Output the [x, y] coordinate of the center of the cell containing the given text.  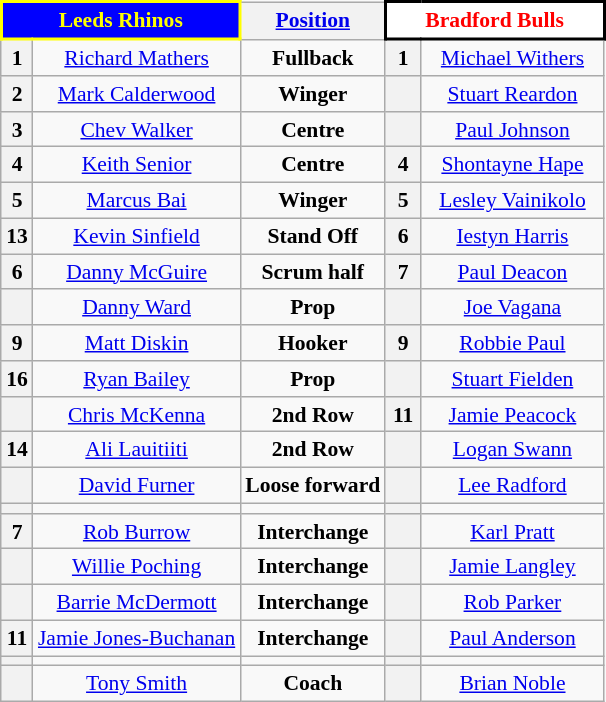
Scrum half [312, 272]
Coach [312, 684]
3 [17, 129]
Richard Mathers [136, 57]
Iestyn Harris [512, 236]
Paul Deacon [512, 272]
Jamie Langley [512, 567]
Shontayne Hape [512, 165]
Robbie Paul [512, 343]
Loose forward [312, 485]
David Furner [136, 485]
Bradford Bulls [494, 20]
Stand Off [312, 236]
Keith Senior [136, 165]
Joe Vagana [512, 307]
Marcus Bai [136, 200]
14 [17, 450]
16 [17, 379]
2 [17, 94]
Danny Ward [136, 307]
Jamie Peacock [512, 414]
Brian Noble [512, 684]
Chris McKenna [136, 414]
Hooker [312, 343]
Michael Withers [512, 57]
Barrie McDermott [136, 602]
Paul Johnson [512, 129]
Lesley Vainikolo [512, 200]
Paul Anderson [512, 638]
Willie Poching [136, 567]
Ali Lauitiiti [136, 450]
Ryan Bailey [136, 379]
Kevin Sinfield [136, 236]
Position [312, 20]
Lee Radford [512, 485]
Matt Diskin [136, 343]
Stuart Reardon [512, 94]
Danny McGuire [136, 272]
Karl Pratt [512, 531]
Leeds Rhinos [120, 20]
Rob Parker [512, 602]
Rob Burrow [136, 531]
Stuart Fielden [512, 379]
Logan Swann [512, 450]
13 [17, 236]
Jamie Jones-Buchanan [136, 638]
Mark Calderwood [136, 94]
Tony Smith [136, 684]
Chev Walker [136, 129]
Fullback [312, 57]
